Identify which cell holds the provided text, then report its [X, Y] central coordinate. 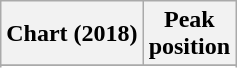
Peakposition [189, 34]
Chart (2018) [72, 34]
